Extract the [X, Y] coordinate from the center of the cell holding the provided text.  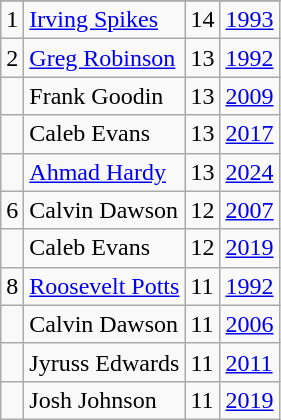
Greg Robinson [104, 58]
14 [202, 20]
Roosevelt Potts [104, 286]
8 [12, 286]
2011 [250, 362]
2 [12, 58]
1 [12, 20]
2024 [250, 172]
Ahmad Hardy [104, 172]
2017 [250, 134]
1993 [250, 20]
2007 [250, 210]
2009 [250, 96]
Irving Spikes [104, 20]
Frank Goodin [104, 96]
6 [12, 210]
2006 [250, 324]
Jyruss Edwards [104, 362]
Josh Johnson [104, 400]
